Determine the [X, Y] coordinate at the center of the cell enclosing the given text.  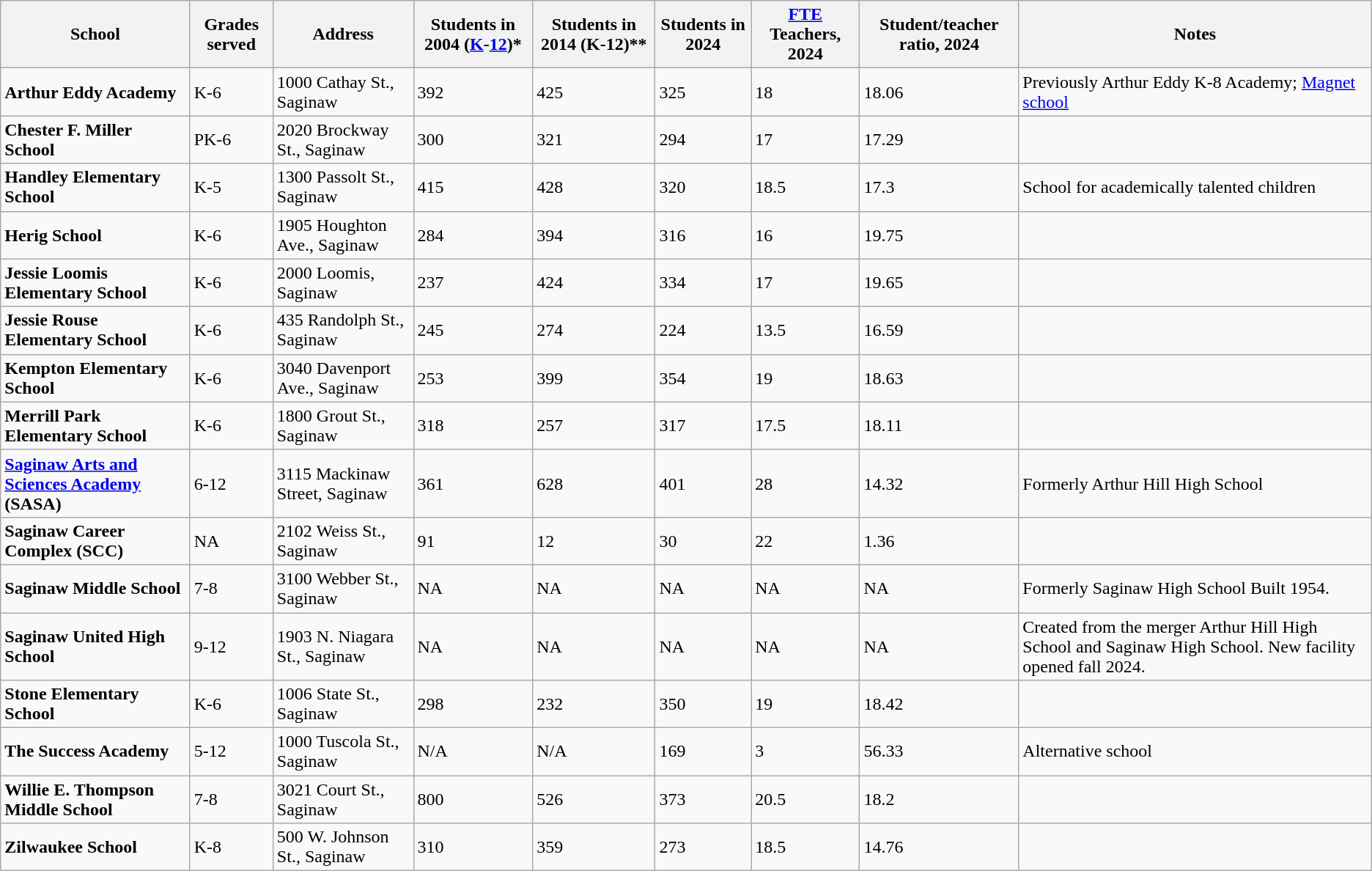
310 [473, 848]
300 [473, 139]
354 [704, 378]
3100 Webber St., Saginaw [343, 588]
18.06 [940, 92]
394 [594, 235]
359 [594, 848]
1006 State St., Saginaw [343, 704]
2020 Brockway St., Saginaw [343, 139]
School for academically talented children [1195, 188]
428 [594, 188]
K-5 [232, 188]
3040 Davenport Ave., Saginaw [343, 378]
PK-6 [232, 139]
6-12 [232, 483]
Grades served [232, 34]
Students in 2004 (K-12)* [473, 34]
800 [473, 799]
325 [704, 92]
Formerly Arthur Hill High School [1195, 483]
274 [594, 330]
18.2 [940, 799]
Merrill Park Elementary School [95, 425]
401 [704, 483]
Students in 2024 [704, 34]
500 W. Johnson St., Saginaw [343, 848]
3 [805, 752]
Handley Elementary School [95, 188]
320 [704, 188]
School [95, 34]
Chester F. Miller School [95, 139]
334 [704, 283]
14.76 [940, 848]
1905 Houghton Ave., Saginaw [343, 235]
1903 N. Niagara St., Saginaw [343, 647]
Saginaw Arts and Sciences Academy (SASA) [95, 483]
Formerly Saginaw High School Built 1954. [1195, 588]
1000 Cathay St., Saginaw [343, 92]
Previously Arthur Eddy K-8 Academy; Magnet school [1195, 92]
20.5 [805, 799]
17.3 [940, 188]
3115 Mackinaw Street, Saginaw [343, 483]
Saginaw Career Complex (SCC) [95, 541]
298 [473, 704]
30 [704, 541]
56.33 [940, 752]
284 [473, 235]
The Success Academy [95, 752]
Student/teacher ratio, 2024 [940, 34]
13.5 [805, 330]
392 [473, 92]
Saginaw United High School [95, 647]
321 [594, 139]
257 [594, 425]
18.63 [940, 378]
17.29 [940, 139]
1000 Tuscola St., Saginaw [343, 752]
526 [594, 799]
Notes [1195, 34]
18.42 [940, 704]
Jessie Loomis Elementary School [95, 283]
5-12 [232, 752]
273 [704, 848]
19.65 [940, 283]
1.36 [940, 541]
19.75 [940, 235]
318 [473, 425]
169 [704, 752]
16 [805, 235]
3021 Court St., Saginaw [343, 799]
16.59 [940, 330]
K-8 [232, 848]
435 Randolph St., Saginaw [343, 330]
Created from the merger Arthur Hill High School and Saginaw High School. New facility opened fall 2024. [1195, 647]
628 [594, 483]
28 [805, 483]
373 [704, 799]
1800 Grout St., Saginaw [343, 425]
Alternative school [1195, 752]
91 [473, 541]
425 [594, 92]
14.32 [940, 483]
237 [473, 283]
415 [473, 188]
361 [473, 483]
Arthur Eddy Academy [95, 92]
Students in 2014 (K-12)** [594, 34]
22 [805, 541]
Address [343, 34]
Saginaw Middle School [95, 588]
Zilwaukee School [95, 848]
12 [594, 541]
Kempton Elementary School [95, 378]
224 [704, 330]
17.5 [805, 425]
232 [594, 704]
2000 Loomis, Saginaw [343, 283]
Stone Elementary School [95, 704]
253 [473, 378]
316 [704, 235]
18.11 [940, 425]
1300 Passolt St., Saginaw [343, 188]
Willie E. Thompson Middle School [95, 799]
399 [594, 378]
424 [594, 283]
294 [704, 139]
FTE Teachers, 2024 [805, 34]
2102 Weiss St., Saginaw [343, 541]
Jessie Rouse Elementary School [95, 330]
18 [805, 92]
9-12 [232, 647]
350 [704, 704]
317 [704, 425]
245 [473, 330]
Herig School [95, 235]
